Identify which cell holds the provided text, then report its [x, y] central coordinate. 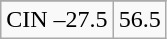
CIN –27.5 [57, 20]
56.5 [140, 20]
